Determine the [X, Y] coordinate at the center of the cell enclosing the given text.  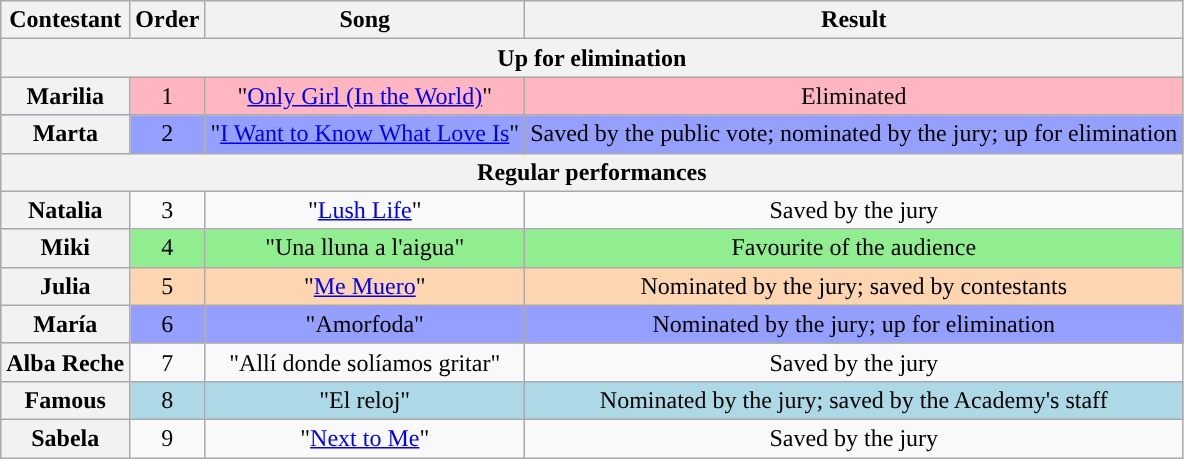
"Only Girl (In the World)" [365, 96]
"Amorfoda" [365, 324]
Saved by the public vote; nominated by the jury; up for elimination [854, 134]
5 [168, 286]
"Next to Me" [365, 438]
8 [168, 400]
Nominated by the jury; saved by contestants [854, 286]
"Una lluna a l'aigua" [365, 248]
Nominated by the jury; up for elimination [854, 324]
7 [168, 362]
4 [168, 248]
"Me Muero" [365, 286]
6 [168, 324]
"El reloj" [365, 400]
Song [365, 20]
Sabela [66, 438]
9 [168, 438]
Alba Reche [66, 362]
Nominated by the jury; saved by the Academy's staff [854, 400]
María [66, 324]
Famous [66, 400]
1 [168, 96]
Eliminated [854, 96]
Favourite of the audience [854, 248]
"Allí donde solíamos gritar" [365, 362]
"I Want to Know What Love Is" [365, 134]
"Lush Life" [365, 210]
Julia [66, 286]
Contestant [66, 20]
Miki [66, 248]
2 [168, 134]
Result [854, 20]
Up for elimination [592, 58]
3 [168, 210]
Order [168, 20]
Marta [66, 134]
Marilia [66, 96]
Regular performances [592, 172]
Natalia [66, 210]
